Capture the cell that displays the provided text and extract its (x, y) central coordinate. 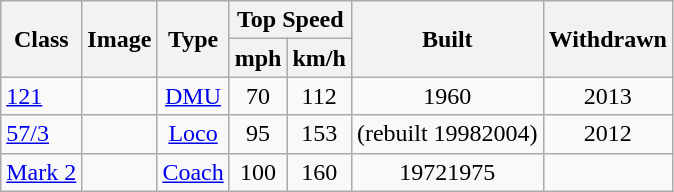
Loco (193, 134)
70 (258, 96)
mph (258, 58)
Mark 2 (42, 172)
Type (193, 39)
95 (258, 134)
19721975 (447, 172)
57/3 (42, 134)
2012 (608, 134)
Withdrawn (608, 39)
121 (42, 96)
Top Speed (290, 20)
Built (447, 39)
km/h (319, 58)
DMU (193, 96)
153 (319, 134)
Image (120, 39)
160 (319, 172)
Coach (193, 172)
Class (42, 39)
2013 (608, 96)
100 (258, 172)
(rebuilt 19982004) (447, 134)
112 (319, 96)
1960 (447, 96)
